Capture the cell that displays the provided text and extract its (x, y) central coordinate. 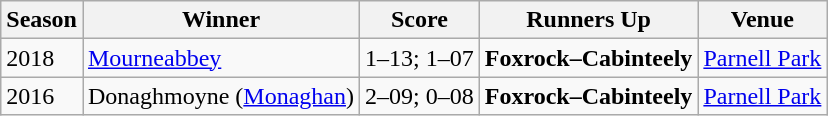
Mourneabbey (220, 58)
Winner (220, 20)
Donaghmoyne (Monaghan) (220, 96)
2018 (42, 58)
2016 (42, 96)
2–09; 0–08 (420, 96)
Runners Up (588, 20)
Venue (762, 20)
Season (42, 20)
Score (420, 20)
1–13; 1–07 (420, 58)
